Search for the cell housing the specified text and yield its (x, y) center coordinate. 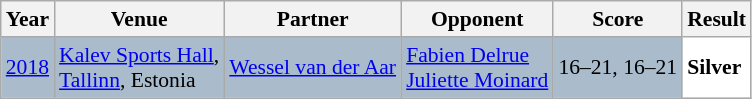
Score (618, 19)
Kalev Sports Hall,Tallinn, Estonia (139, 68)
Year (28, 19)
Partner (312, 19)
Fabien Delrue Juliette Moinard (477, 68)
16–21, 16–21 (618, 68)
Venue (139, 19)
Wessel van der Aar (312, 68)
2018 (28, 68)
Silver (716, 68)
Opponent (477, 19)
Result (716, 19)
